Scan for the cell matching the given text and deliver its [x, y] coordinate at center. 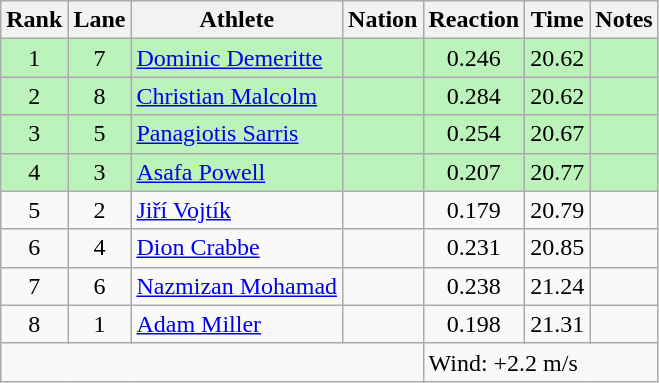
Nazmizan Mohamad [237, 286]
0.254 [474, 134]
0.231 [474, 248]
20.85 [558, 248]
Dominic Demeritte [237, 58]
0.207 [474, 172]
Christian Malcolm [237, 96]
Rank [34, 20]
Lane [100, 20]
0.198 [474, 324]
Wind: +2.2 m/s [540, 362]
0.179 [474, 210]
21.31 [558, 324]
21.24 [558, 286]
0.284 [474, 96]
20.67 [558, 134]
0.246 [474, 58]
20.77 [558, 172]
Jiří Vojtík [237, 210]
Asafa Powell [237, 172]
Nation [383, 20]
Athlete [237, 20]
Adam Miller [237, 324]
0.238 [474, 286]
20.79 [558, 210]
Reaction [474, 20]
Dion Crabbe [237, 248]
Notes [624, 20]
Time [558, 20]
Panagiotis Sarris [237, 134]
